Find where the given text appears and provide that cell's center as [x, y] coordinate. 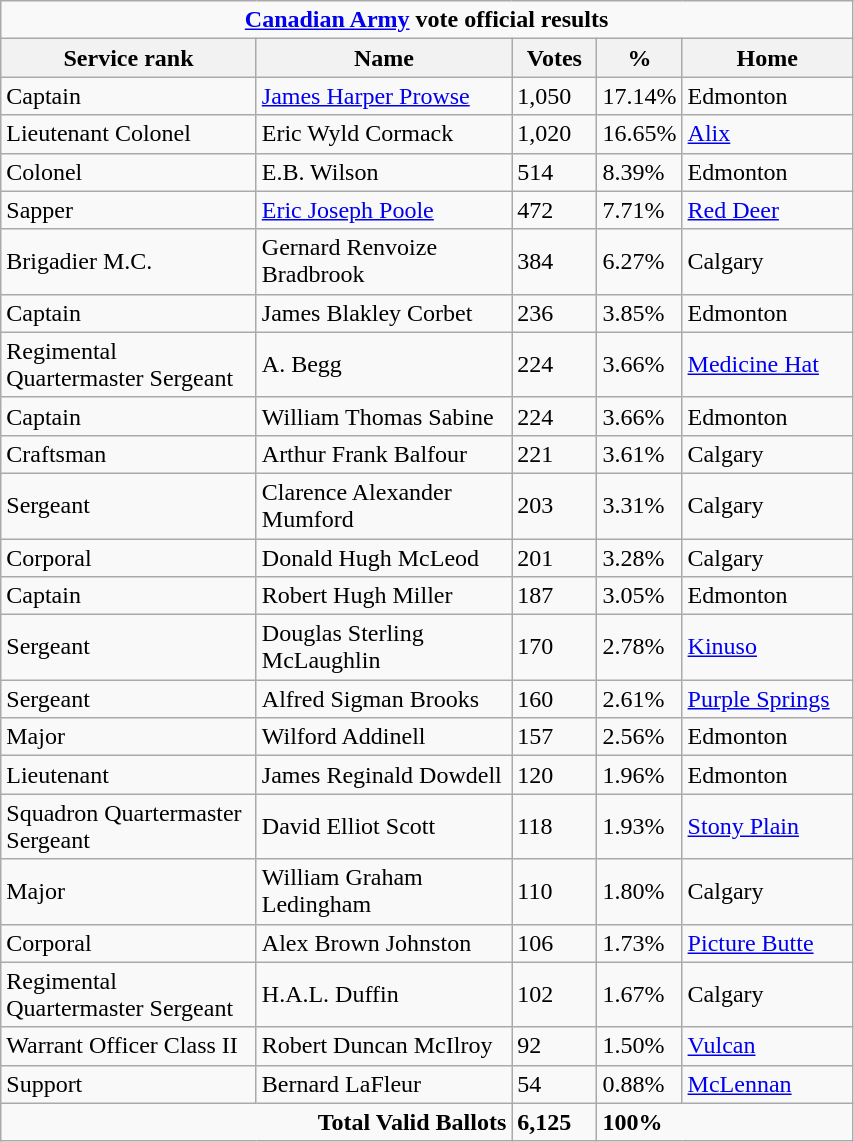
Gernard Renvoize Bradbrook [384, 262]
Robert Hugh Miller [384, 596]
Support [129, 1084]
Sapper [129, 210]
Stony Plain [767, 826]
514 [554, 172]
James Harper Prowse [384, 96]
Red Deer [767, 210]
H.A.L. Duffin [384, 994]
16.65% [640, 134]
Alix [767, 134]
2.56% [640, 737]
1,020 [554, 134]
William Thomas Sabine [384, 416]
1.50% [640, 1046]
3.28% [640, 557]
1.80% [640, 892]
92 [554, 1046]
Vulcan [767, 1046]
118 [554, 826]
James Reginald Dowdell [384, 775]
1,050 [554, 96]
160 [554, 699]
100% [725, 1122]
Name [384, 58]
James Blakley Corbet [384, 313]
David Elliot Scott [384, 826]
236 [554, 313]
54 [554, 1084]
Medicine Hat [767, 364]
Donald Hugh McLeod [384, 557]
Douglas Sterling McLaughlin [384, 648]
106 [554, 943]
McLennan [767, 1084]
6,125 [554, 1122]
Alex Brown Johnston [384, 943]
102 [554, 994]
384 [554, 262]
E.B. Wilson [384, 172]
203 [554, 506]
8.39% [640, 172]
170 [554, 648]
3.61% [640, 454]
Robert Duncan McIlroy [384, 1046]
Clarence Alexander Mumford [384, 506]
1.93% [640, 826]
Alfred Sigman Brooks [384, 699]
William Graham Ledingham [384, 892]
% [640, 58]
6.27% [640, 262]
17.14% [640, 96]
Colonel [129, 172]
Votes [554, 58]
Home [767, 58]
Service rank [129, 58]
201 [554, 557]
221 [554, 454]
Squadron Quartermaster Sergeant [129, 826]
2.78% [640, 648]
3.31% [640, 506]
157 [554, 737]
A. Begg [384, 364]
Craftsman [129, 454]
472 [554, 210]
1.96% [640, 775]
Arthur Frank Balfour [384, 454]
3.05% [640, 596]
2.61% [640, 699]
Wilford Addinell [384, 737]
7.71% [640, 210]
1.73% [640, 943]
Lieutenant [129, 775]
Eric Joseph Poole [384, 210]
Purple Springs [767, 699]
Canadian Army vote official results [427, 20]
1.67% [640, 994]
Warrant Officer Class II [129, 1046]
Total Valid Ballots [256, 1122]
120 [554, 775]
Kinuso [767, 648]
110 [554, 892]
Brigadier M.C. [129, 262]
0.88% [640, 1084]
3.85% [640, 313]
Eric Wyld Cormack [384, 134]
187 [554, 596]
Picture Butte [767, 943]
Bernard LaFleur [384, 1084]
Lieutenant Colonel [129, 134]
